Detect which cell encompasses the target text, then output its [x, y] center coordinate. 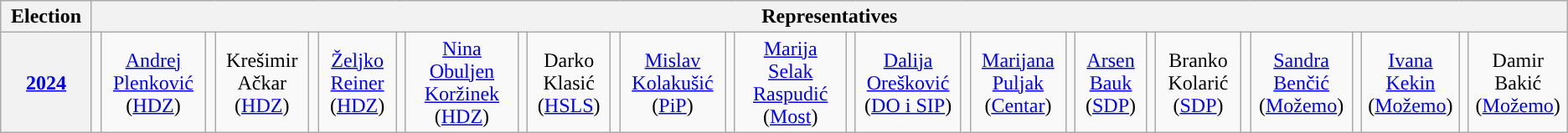
Željko Reiner(HDZ) [357, 82]
Election [47, 17]
Krešimir Ačkar(HDZ) [262, 82]
Andrej Plenković(HDZ) [152, 82]
Damir Bakić(Možemo) [1518, 82]
Mislav Kolakušić(PiP) [673, 82]
Ivana Kekin(Možemo) [1411, 82]
Marija Selak Raspudić(Most) [791, 82]
Nina Obuljen Koržinek(HDZ) [462, 82]
Branko Kolarić(SDP) [1198, 82]
Dalija Orešković(DO i SIP) [908, 82]
Sandra Benčić(Možemo) [1302, 82]
2024 [47, 82]
Representatives [829, 17]
Arsen Bauk(SDP) [1111, 82]
Marijana Puljak(Centar) [1019, 82]
Darko Klasić(HSLS) [570, 82]
